Return the [x, y] coordinate for the center point of the cell that contains the specified text.  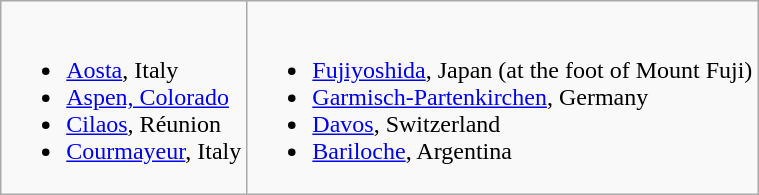
Aosta, Italy Aspen, Colorado Cilaos, Réunion Courmayeur, Italy [124, 98]
Fujiyoshida, Japan (at the foot of Mount Fuji) Garmisch-Partenkirchen, Germany Davos, Switzerland Bariloche, Argentina [502, 98]
